For the text-containing cell, return its midpoint in (X, Y) coordinate format. 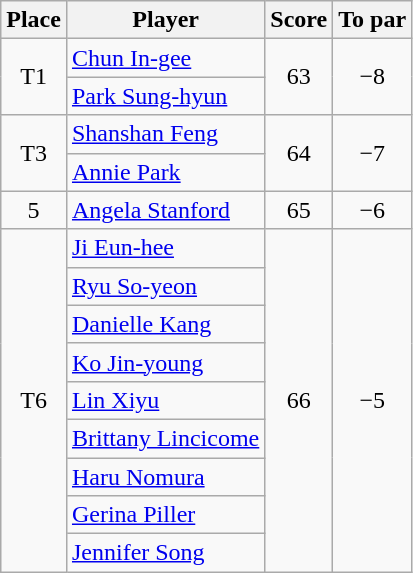
Haru Nomura (165, 477)
−6 (372, 210)
65 (299, 210)
Ji Eun-hee (165, 248)
Chun In-gee (165, 58)
−8 (372, 77)
Shanshan Feng (165, 134)
Angela Stanford (165, 210)
5 (34, 210)
64 (299, 153)
Lin Xiyu (165, 400)
Annie Park (165, 172)
63 (299, 77)
Brittany Lincicome (165, 438)
−5 (372, 400)
−7 (372, 153)
66 (299, 400)
Gerina Piller (165, 515)
Ryu So-yeon (165, 286)
To par (372, 20)
Score (299, 20)
Player (165, 20)
Park Sung-hyun (165, 96)
T3 (34, 153)
Ko Jin-young (165, 362)
Danielle Kang (165, 324)
T6 (34, 400)
Place (34, 20)
Jennifer Song (165, 553)
T1 (34, 77)
